Return the (X, Y) coordinate for the center point of the cell that contains the specified text.  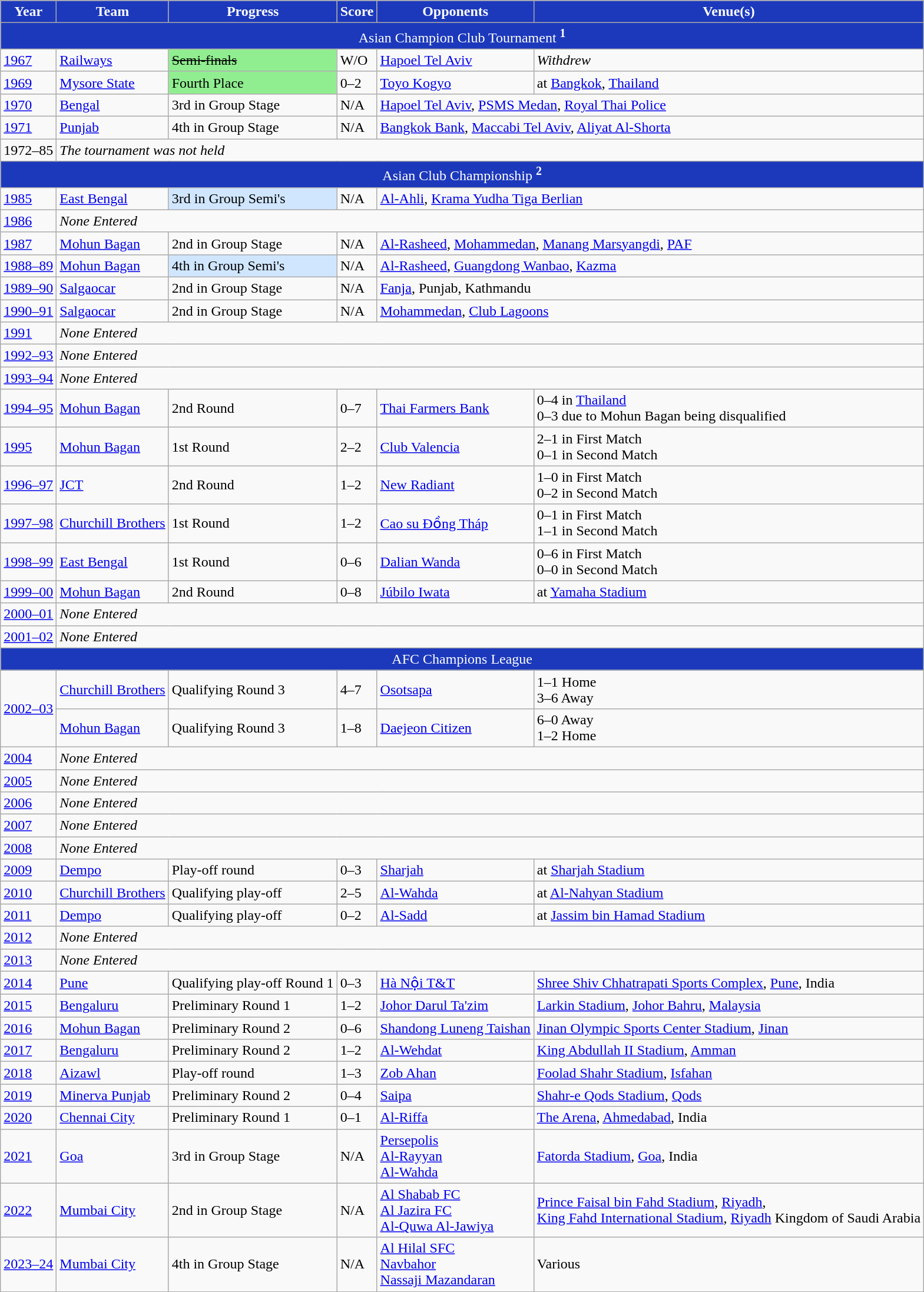
2010 (28, 893)
2005 (28, 781)
The tournament was not held (490, 150)
Al-Rasheed, Mohammedan, Manang Marsyangdi, PAF (650, 243)
Prince Faisal bin Fahd Stadium, Riyadh, King Fahd International Stadium, Riyadh Kingdom of Saudi Arabia (728, 1210)
2–2 (357, 446)
2–1 in First Match0–1 in Second Match (728, 446)
2002–03 (28, 708)
0–8 (357, 592)
The Arena, Ahmedabad, India (728, 1118)
Fanja, Punjab, Kathmandu (650, 288)
2012 (28, 937)
Aizawl (112, 1073)
2018 (28, 1073)
2021 (28, 1156)
at Jassim bin Hamad Stadium (728, 915)
1967 (28, 60)
3rd in Group Semi's (253, 198)
1971 (28, 128)
Mohammedan, Club Lagoons (650, 311)
1969 (28, 82)
2014 (28, 983)
1993–94 (28, 378)
Fourth Place (253, 82)
2006 (28, 803)
Opponents (455, 12)
Foolad Shahr Stadium, Isfahan (728, 1073)
2015 (28, 1006)
Saipa (455, 1095)
Al-Wahda (455, 893)
Qualifying play-off Round 1 (253, 983)
1–1 Home3–6 Away (728, 689)
at Sharjah Stadium (728, 870)
2023–24 (28, 1264)
2004 (28, 758)
Jinan Olympic Sports Center Stadium, Jinan (728, 1028)
Al-Wehdat (455, 1051)
2–5 (357, 893)
Cao su Đồng Tháp (455, 523)
Progress (253, 12)
1–3 (357, 1073)
0–6 in First Match0–0 in Second Match (728, 562)
1991 (28, 333)
2017 (28, 1051)
Hapoel Tel Aviv, PSMS Medan, Royal Thai Police (650, 105)
2007 (28, 826)
Score (357, 12)
Sharjah (455, 870)
1972–85 (28, 150)
W/O (357, 60)
Al-Riffa (455, 1118)
1992–93 (28, 356)
at Al-Nahyan Stadium (728, 893)
Al-Rasheed, Guangdong Wanbao, Kazma (650, 266)
Semi-finals (253, 60)
1989–90 (28, 288)
Goa (112, 1156)
Shahr-e Qods Stadium, Qods (728, 1095)
Hapoel Tel Aviv (455, 60)
1987 (28, 243)
1994–95 (28, 409)
4th in Group Semi's (253, 266)
Asian Champion Club Tournament 1 (462, 37)
0–1 in First Match1–1 in Second Match (728, 523)
1970 (28, 105)
Júbilo Iwata (455, 592)
1–8 (357, 728)
2022 (28, 1210)
1997–98 (28, 523)
Persepolis Al-Rayyan Al-Wahda (455, 1156)
Johor Darul Ta'zim (455, 1006)
Minerva Punjab (112, 1095)
Year (28, 12)
Daejeon Citizen (455, 728)
Larkin Stadium, Johor Bahru, Malaysia (728, 1006)
2013 (28, 960)
Bangkok Bank, Maccabi Tel Aviv, Aliyat Al-Shorta (650, 128)
1990–91 (28, 311)
0–4 in Thailand0–3 due to Mohun Bagan being disqualified (728, 409)
Toyo Kogyo (455, 82)
Al Hilal SFC Navbahor Nassaji Mazandaran (455, 1264)
2008 (28, 848)
6–0 Away1–2 Home (728, 728)
1996–97 (28, 485)
New Radiant (455, 485)
JCT (112, 485)
2000–01 (28, 614)
Withdrew (728, 60)
2001–02 (28, 637)
Various (728, 1264)
1985 (28, 198)
Mysore State (112, 82)
2009 (28, 870)
Shandong Luneng Taishan (455, 1028)
at Yamaha Stadium (728, 592)
1999–00 (28, 592)
King Abdullah II Stadium, Amman (728, 1051)
1–0 in First Match0–2 in Second Match (728, 485)
Punjab (112, 128)
0–1 (357, 1118)
Railways (112, 60)
1988–89 (28, 266)
Hà Nội T&T (455, 983)
Al-Sadd (455, 915)
0–7 (357, 409)
1998–99 (28, 562)
Pune (112, 983)
Shree Shiv Chhatrapati Sports Complex, Pune, India (728, 983)
Osotsapa (455, 689)
Al-Ahli, Krama Yudha Tiga Berlian (650, 198)
Al Shabab FC Al Jazira FC Al-Quwa Al-Jawiya (455, 1210)
Venue(s) (728, 12)
1995 (28, 446)
AFC Champions League (462, 659)
2019 (28, 1095)
4–7 (357, 689)
Fatorda Stadium, Goa, India (728, 1156)
Dalian Wanda (455, 562)
Team (112, 12)
1986 (28, 221)
Thai Farmers Bank (455, 409)
0–4 (357, 1095)
Club Valencia (455, 446)
Chennai City (112, 1118)
Bengal (112, 105)
2016 (28, 1028)
2020 (28, 1118)
at Bangkok, Thailand (728, 82)
Zob Ahan (455, 1073)
Asian Club Championship 2 (462, 174)
2011 (28, 915)
